Identify which cell holds the provided text, then report its [x, y] central coordinate. 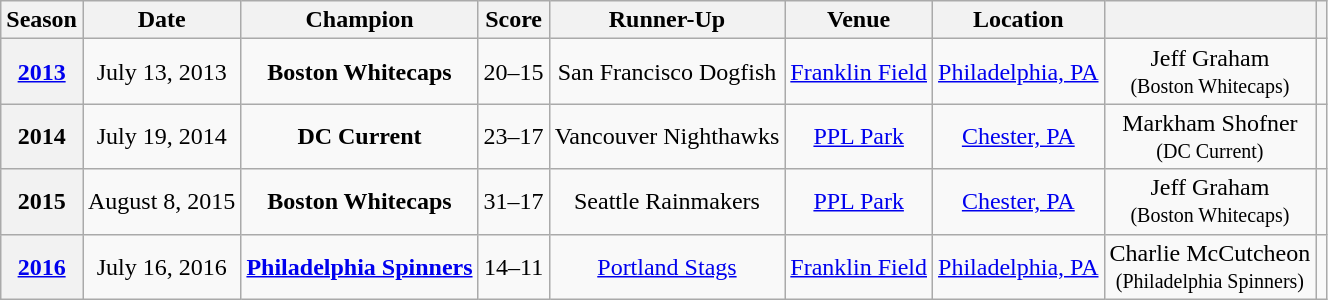
Seattle Rainmakers [667, 202]
July 16, 2016 [161, 266]
20–15 [514, 72]
San Francisco Dogfish [667, 72]
Season [42, 20]
Philadelphia Spinners [360, 266]
2015 [42, 202]
Score [514, 20]
Markham Shofner(DC Current) [1210, 136]
Runner-Up [667, 20]
2016 [42, 266]
Champion [360, 20]
2014 [42, 136]
Vancouver Nighthawks [667, 136]
August 8, 2015 [161, 202]
Portland Stags [667, 266]
14–11 [514, 266]
Charlie McCutcheon(Philadelphia Spinners) [1210, 266]
23–17 [514, 136]
July 13, 2013 [161, 72]
31–17 [514, 202]
July 19, 2014 [161, 136]
2013 [42, 72]
Date [161, 20]
Location [1019, 20]
DC Current [360, 136]
Venue [859, 20]
